Find where the given text appears and provide that cell's center as (x, y) coordinate. 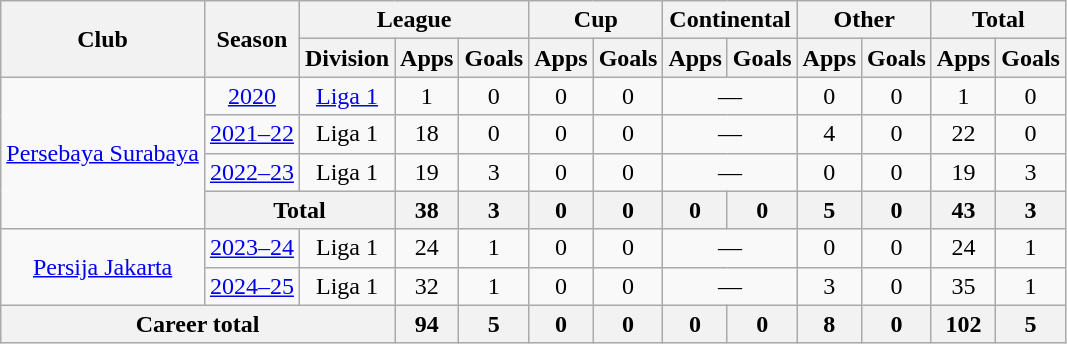
2023–24 (252, 248)
Other (864, 20)
4 (829, 134)
Club (103, 39)
102 (963, 324)
38 (427, 210)
2020 (252, 96)
Continental (730, 20)
Persija Jakarta (103, 267)
18 (427, 134)
League (414, 20)
35 (963, 286)
22 (963, 134)
Season (252, 39)
94 (427, 324)
43 (963, 210)
Division (346, 58)
2022–23 (252, 172)
32 (427, 286)
Cup (596, 20)
8 (829, 324)
Career total (198, 324)
2024–25 (252, 286)
Persebaya Surabaya (103, 153)
2021–22 (252, 134)
